From the cell containing the given text, extract its center point as (x, y) coordinate. 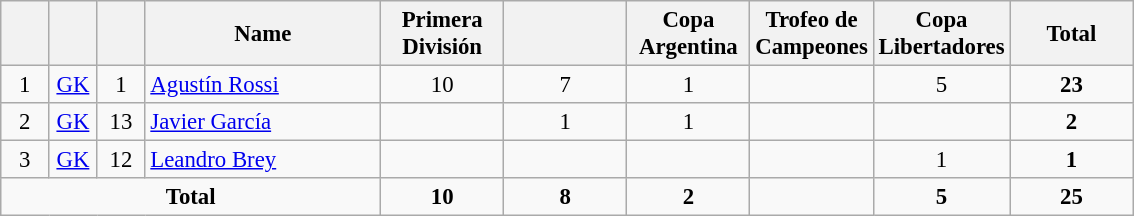
Primera División (442, 34)
Trofeo de Campeones (812, 34)
7 (566, 85)
25 (1072, 197)
Leandro Brey (263, 160)
Javier García (263, 122)
Copa Libertadores (942, 34)
3 (25, 160)
Agustín Rossi (263, 85)
12 (121, 160)
8 (566, 197)
23 (1072, 85)
Copa Argentina (688, 34)
13 (121, 122)
Name (263, 34)
